Scan for the cell matching the given text and deliver its [X, Y] coordinate at center. 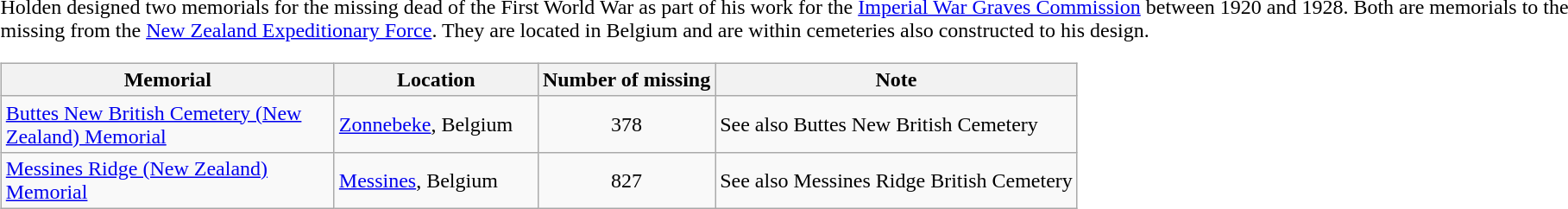
See also Buttes New British Cemetery [897, 124]
Memorial [167, 79]
Buttes New British Cemetery (New Zealand) Memorial [167, 124]
Number of missing [627, 79]
Note [897, 79]
Zonnebeke, Belgium [436, 124]
Messines Ridge (New Zealand) Memorial [167, 180]
Messines, Belgium [436, 180]
827 [627, 180]
See also Messines Ridge British Cemetery [897, 180]
378 [627, 124]
Location [436, 79]
